Locate the cell with the specified text and output its (X, Y) center coordinate. 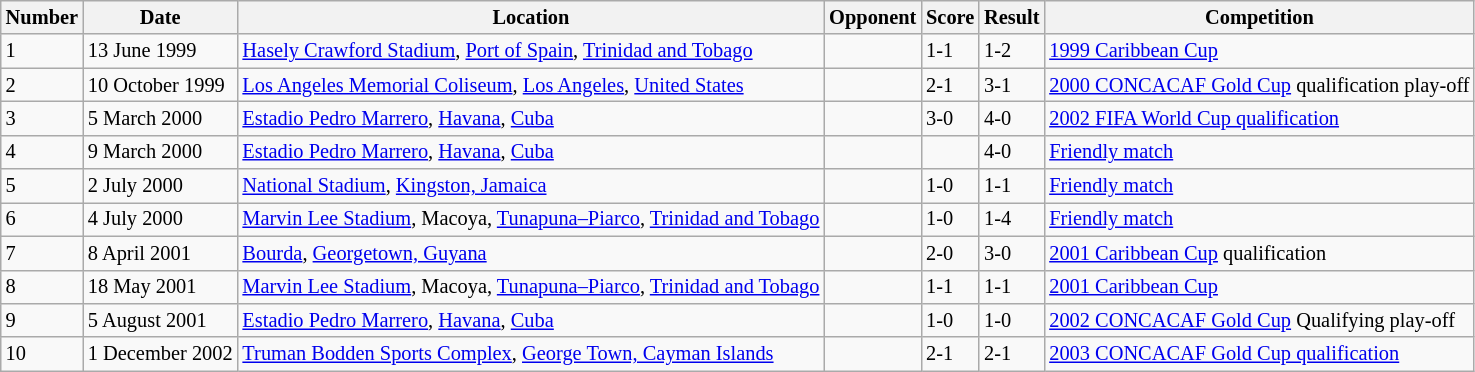
Location (532, 17)
7 (42, 253)
Result (1012, 17)
1 (42, 51)
Truman Bodden Sports Complex, George Town, Cayman Islands (532, 354)
Competition (1259, 17)
Opponent (872, 17)
2 July 2000 (160, 186)
Score (950, 17)
5 (42, 186)
2000 CONCACAF Gold Cup qualification play-off (1259, 85)
8 (42, 287)
2001 Caribbean Cup (1259, 287)
1-2 (1012, 51)
8 April 2001 (160, 253)
4 July 2000 (160, 219)
10 October 1999 (160, 85)
1 December 2002 (160, 354)
2001 Caribbean Cup qualification (1259, 253)
2003 CONCACAF Gold Cup qualification (1259, 354)
9 March 2000 (160, 152)
2002 FIFA World Cup qualification (1259, 118)
Los Angeles Memorial Coliseum, Los Angeles, United States (532, 85)
1-4 (1012, 219)
4 (42, 152)
2-0 (950, 253)
Date (160, 17)
9 (42, 320)
18 May 2001 (160, 287)
5 August 2001 (160, 320)
10 (42, 354)
Number (42, 17)
6 (42, 219)
5 March 2000 (160, 118)
13 June 1999 (160, 51)
3-1 (1012, 85)
Bourda, Georgetown, Guyana (532, 253)
3 (42, 118)
2002 CONCACAF Gold Cup Qualifying play-off (1259, 320)
National Stadium, Kingston, Jamaica (532, 186)
Hasely Crawford Stadium, Port of Spain, Trinidad and Tobago (532, 51)
2 (42, 85)
1999 Caribbean Cup (1259, 51)
